Output the (X, Y) coordinate of the center of the cell containing the given text.  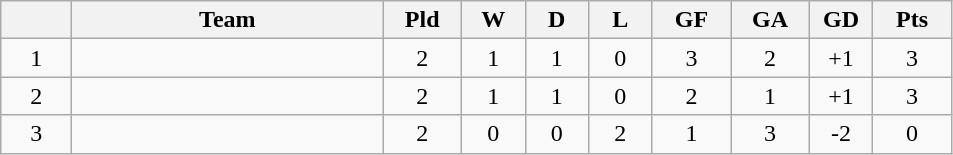
L (621, 20)
GF (692, 20)
Pts (912, 20)
GA (770, 20)
Team (228, 20)
-2 (841, 134)
W (493, 20)
Pld (422, 20)
D (557, 20)
GD (841, 20)
